Output the [X, Y] coordinate of the center of the cell containing the given text.  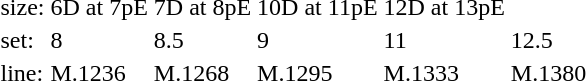
8.5 [202, 40]
11 [444, 40]
9 [318, 40]
8 [99, 40]
